Identify which cell holds the provided text, then report its (X, Y) central coordinate. 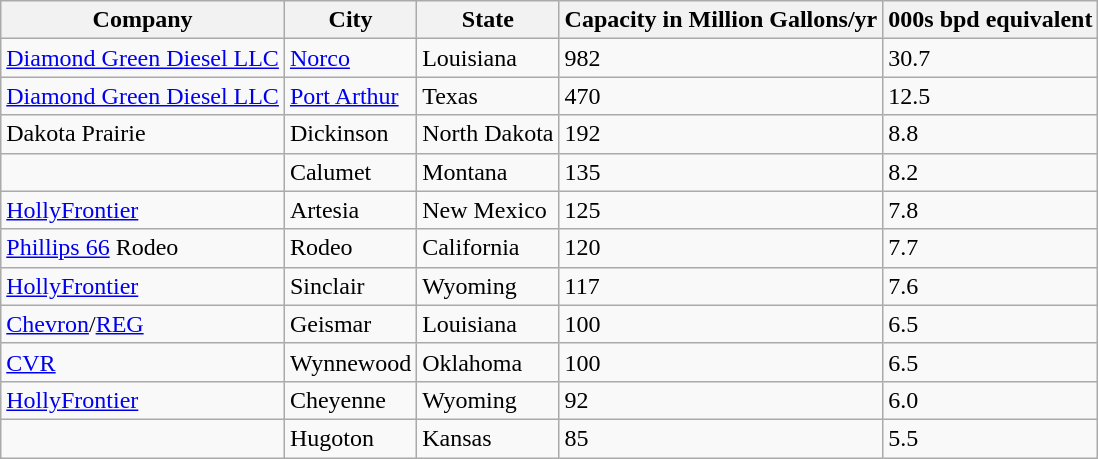
7.8 (990, 210)
Company (143, 20)
470 (721, 96)
30.7 (990, 58)
92 (721, 400)
000s bpd equivalent (990, 20)
Geismar (350, 324)
120 (721, 248)
CVR (143, 362)
New Mexico (488, 210)
Calumet (350, 172)
6.0 (990, 400)
Hugoton (350, 438)
Wynnewood (350, 362)
125 (721, 210)
State (488, 20)
Capacity in Million Gallons/yr (721, 20)
135 (721, 172)
Dickinson (350, 134)
North Dakota (488, 134)
Artesia (350, 210)
Oklahoma (488, 362)
Port Arthur (350, 96)
8.2 (990, 172)
7.7 (990, 248)
5.5 (990, 438)
8.8 (990, 134)
85 (721, 438)
Cheyenne (350, 400)
982 (721, 58)
Kansas (488, 438)
City (350, 20)
Sinclair (350, 286)
7.6 (990, 286)
Norco (350, 58)
192 (721, 134)
Montana (488, 172)
Texas (488, 96)
12.5 (990, 96)
117 (721, 286)
Phillips 66 Rodeo (143, 248)
California (488, 248)
Chevron/REG (143, 324)
Rodeo (350, 248)
Dakota Prairie (143, 134)
